For the text-containing cell, return its midpoint in (X, Y) coordinate format. 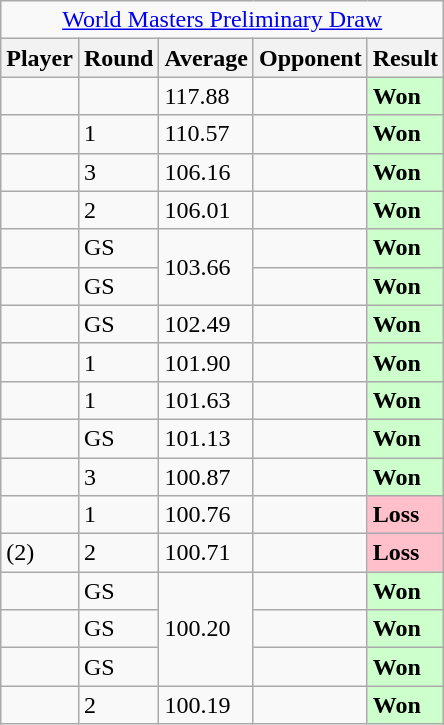
Round (118, 58)
Average (206, 58)
106.16 (206, 172)
Player (40, 58)
100.71 (206, 553)
Result (405, 58)
100.19 (206, 705)
100.76 (206, 515)
World Masters Preliminary Draw (222, 20)
103.66 (206, 267)
117.88 (206, 96)
Opponent (310, 58)
100.20 (206, 629)
101.90 (206, 362)
106.01 (206, 210)
101.13 (206, 438)
101.63 (206, 400)
102.49 (206, 324)
100.87 (206, 477)
110.57 (206, 134)
(2) (40, 553)
